From the cell containing the given text, extract its center point as (X, Y) coordinate. 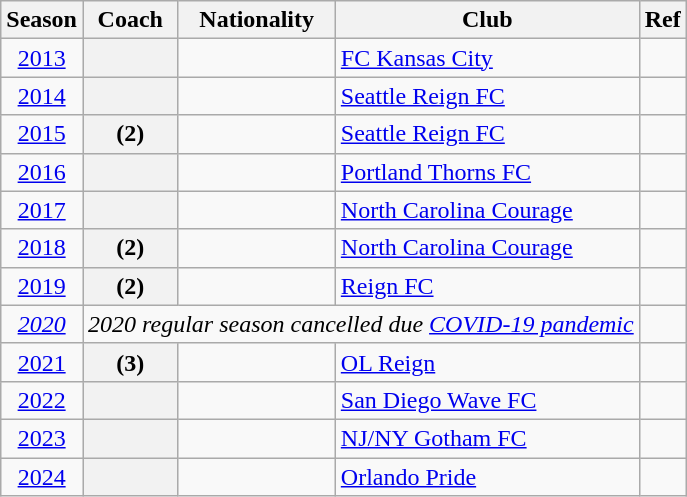
Nationality (256, 20)
(3) (130, 362)
FC Kansas City (487, 58)
2015 (42, 134)
2023 (42, 438)
2021 (42, 362)
Ref (662, 20)
2024 (42, 477)
2018 (42, 248)
Coach (130, 20)
2014 (42, 96)
Club (487, 20)
2016 (42, 172)
NJ/NY Gotham FC (487, 438)
2020 (42, 324)
Portland Thorns FC (487, 172)
OL Reign (487, 362)
2017 (42, 210)
Reign FC (487, 286)
2019 (42, 286)
San Diego Wave FC (487, 400)
Orlando Pride (487, 477)
Season (42, 20)
2020 regular season cancelled due COVID-19 pandemic (360, 324)
2013 (42, 58)
2022 (42, 400)
